Pinpoint the cell where the given text exists, returning its (X, Y) midpoint coordinate. 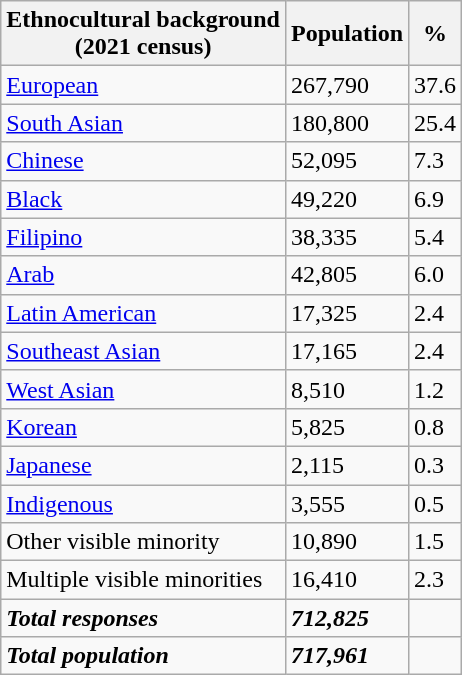
712,825 (346, 618)
180,800 (346, 123)
Total responses (144, 618)
Filipino (144, 237)
West Asian (144, 389)
Korean (144, 427)
1.5 (436, 542)
Latin American (144, 313)
South Asian (144, 123)
Ethnocultural background(2021 census) (144, 34)
37.6 (436, 85)
Japanese (144, 465)
Arab (144, 275)
52,095 (346, 161)
Other visible minority (144, 542)
6.9 (436, 199)
5,825 (346, 427)
0.3 (436, 465)
Southeast Asian (144, 351)
717,961 (346, 656)
2.3 (436, 580)
17,165 (346, 351)
17,325 (346, 313)
Chinese (144, 161)
10,890 (346, 542)
Black (144, 199)
6.0 (436, 275)
Multiple visible minorities (144, 580)
267,790 (346, 85)
38,335 (346, 237)
0.8 (436, 427)
25.4 (436, 123)
% (436, 34)
49,220 (346, 199)
2,115 (346, 465)
European (144, 85)
16,410 (346, 580)
8,510 (346, 389)
Population (346, 34)
1.2 (436, 389)
5.4 (436, 237)
3,555 (346, 503)
7.3 (436, 161)
0.5 (436, 503)
42,805 (346, 275)
Indigenous (144, 503)
Total population (144, 656)
